Capture the cell that displays the provided text and extract its [X, Y] central coordinate. 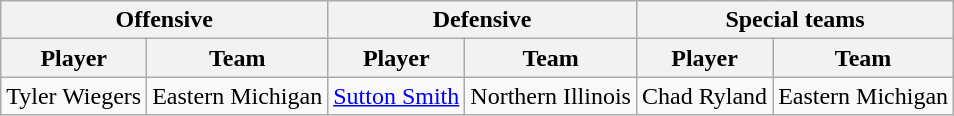
Special teams [794, 20]
Offensive [164, 20]
Tyler Wiegers [74, 96]
Defensive [482, 20]
Sutton Smith [396, 96]
Northern Illinois [551, 96]
Chad Ryland [704, 96]
